For the text-containing cell, return its midpoint in [X, Y] coordinate format. 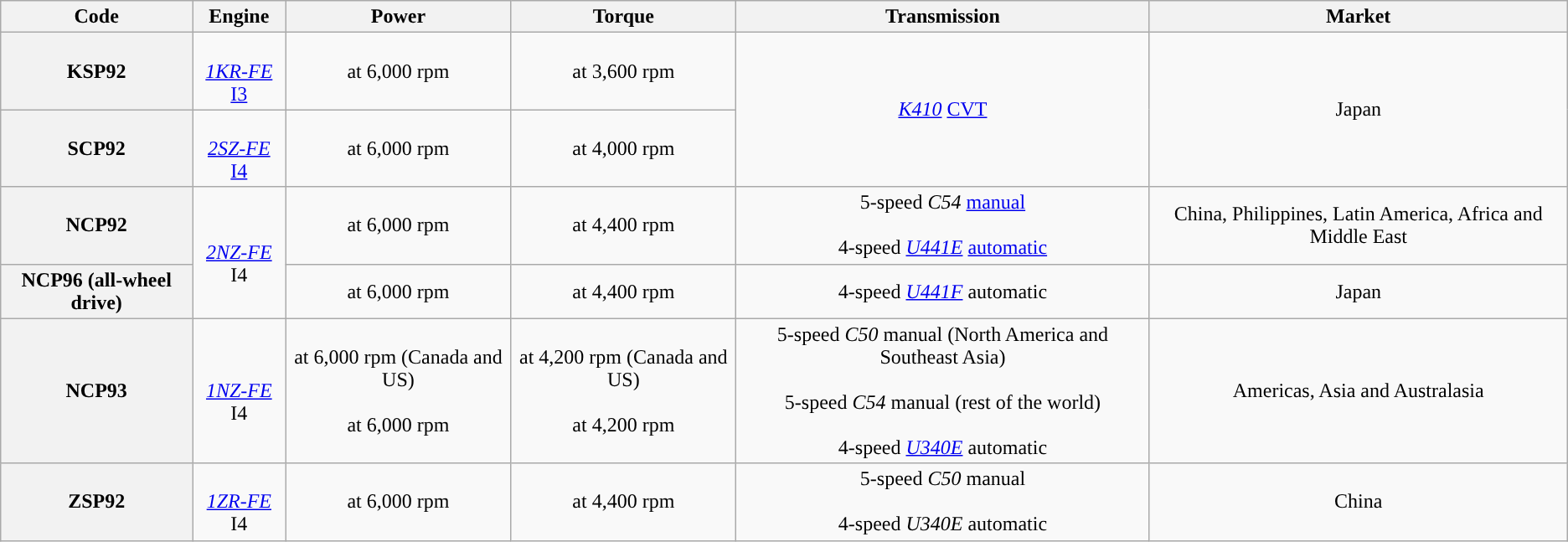
Torque [623, 17]
Americas, Asia and Australasia [1359, 390]
at 4,200 rpm (Canada and US) at 4,200 rpm [623, 390]
at 6,000 rpm (Canada and US) at 6,000 rpm [399, 390]
at 4,000 rpm [623, 148]
K410 CVT [943, 110]
5-speed C50 manual (North America and Southeast Asia)5-speed C54 manual (rest of the world)4-speed U340E automatic [943, 390]
Engine [240, 17]
5-speed C50 manual4-speed U340E automatic [943, 502]
4-speed U441F automatic [943, 292]
at 3,600 rpm [623, 71]
1KR-FE I3 [240, 71]
1NZ-FE I4 [240, 390]
Market [1359, 17]
ZSP92 [97, 502]
NCP93 [97, 390]
2SZ-FE I4 [240, 148]
1ZR-FE I4 [240, 502]
NCP96 (all-wheel drive) [97, 292]
Power [399, 17]
China, Philippines, Latin America, Africa and Middle East [1359, 225]
Transmission [943, 17]
5-speed C54 manual4-speed U441E automatic [943, 225]
NCP92 [97, 225]
2NZ-FE I4 [240, 253]
SCP92 [97, 148]
China [1359, 502]
Code [97, 17]
KSP92 [97, 71]
